Output the (X, Y) coordinate of the center of the cell containing the given text.  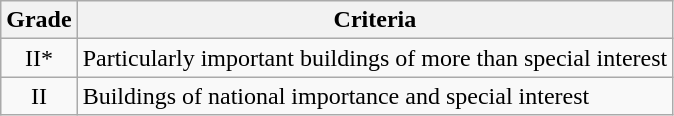
Buildings of national importance and special interest (375, 96)
Particularly important buildings of more than special interest (375, 58)
II (39, 96)
Grade (39, 20)
II* (39, 58)
Criteria (375, 20)
